For the text-containing cell, return its midpoint in (X, Y) coordinate format. 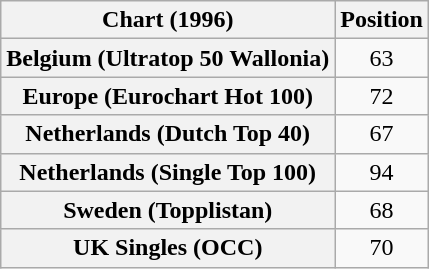
Sweden (Topplistan) (168, 210)
68 (382, 210)
UK Singles (OCC) (168, 248)
94 (382, 172)
70 (382, 248)
Chart (1996) (168, 20)
Position (382, 20)
63 (382, 58)
Europe (Eurochart Hot 100) (168, 96)
Netherlands (Dutch Top 40) (168, 134)
Belgium (Ultratop 50 Wallonia) (168, 58)
Netherlands (Single Top 100) (168, 172)
72 (382, 96)
67 (382, 134)
